Provide the (X, Y) coordinate of the cell's center where the given text is located.  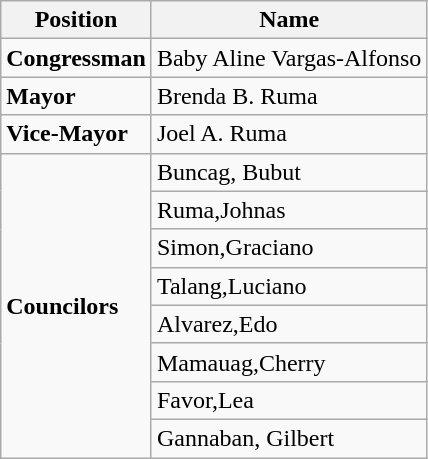
Simon,Graciano (288, 248)
Brenda B. Ruma (288, 96)
Baby Aline Vargas-Alfonso (288, 58)
Vice-Mayor (76, 134)
Ruma,Johnas (288, 210)
Favor,Lea (288, 400)
Talang,Luciano (288, 286)
Alvarez,Edo (288, 324)
Gannaban, Gilbert (288, 438)
Buncag, Bubut (288, 172)
Mayor (76, 96)
Joel A. Ruma (288, 134)
Name (288, 20)
Mamauag,Cherry (288, 362)
Councilors (76, 305)
Position (76, 20)
Congressman (76, 58)
